Extract the [x, y] coordinate from the center of the cell holding the provided text.  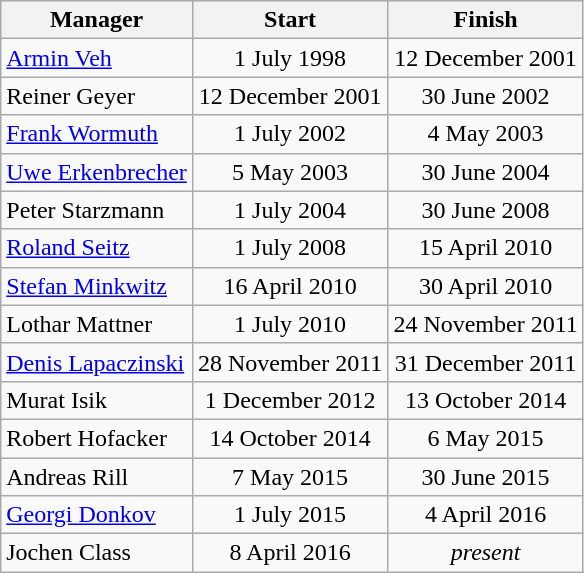
Reiner Geyer [97, 96]
Denis Lapaczinski [97, 362]
30 June 2008 [486, 210]
13 October 2014 [486, 400]
1 July 2015 [290, 515]
Georgi Donkov [97, 515]
Frank Wormuth [97, 134]
Uwe Erkenbrecher [97, 172]
Lothar Mattner [97, 324]
Armin Veh [97, 58]
Stefan Minkwitz [97, 286]
Start [290, 20]
30 June 2002 [486, 96]
28 November 2011 [290, 362]
1 July 2004 [290, 210]
30 April 2010 [486, 286]
15 April 2010 [486, 248]
Andreas Rill [97, 477]
6 May 2015 [486, 438]
Roland Seitz [97, 248]
1 July 2008 [290, 248]
1 July 1998 [290, 58]
24 November 2011 [486, 324]
4 May 2003 [486, 134]
Manager [97, 20]
30 June 2004 [486, 172]
8 April 2016 [290, 553]
Murat Isik [97, 400]
1 December 2012 [290, 400]
7 May 2015 [290, 477]
Jochen Class [97, 553]
1 July 2010 [290, 324]
Finish [486, 20]
1 July 2002 [290, 134]
Robert Hofacker [97, 438]
Peter Starzmann [97, 210]
4 April 2016 [486, 515]
31 December 2011 [486, 362]
present [486, 553]
14 October 2014 [290, 438]
30 June 2015 [486, 477]
5 May 2003 [290, 172]
16 April 2010 [290, 286]
